Return the [X, Y] coordinate for the center point of the cell that contains the specified text.  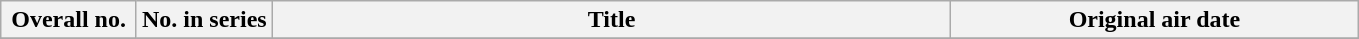
Overall no. [69, 20]
Original air date [1154, 20]
No. in series [204, 20]
Title [612, 20]
